Capture the cell that displays the provided text and extract its (X, Y) central coordinate. 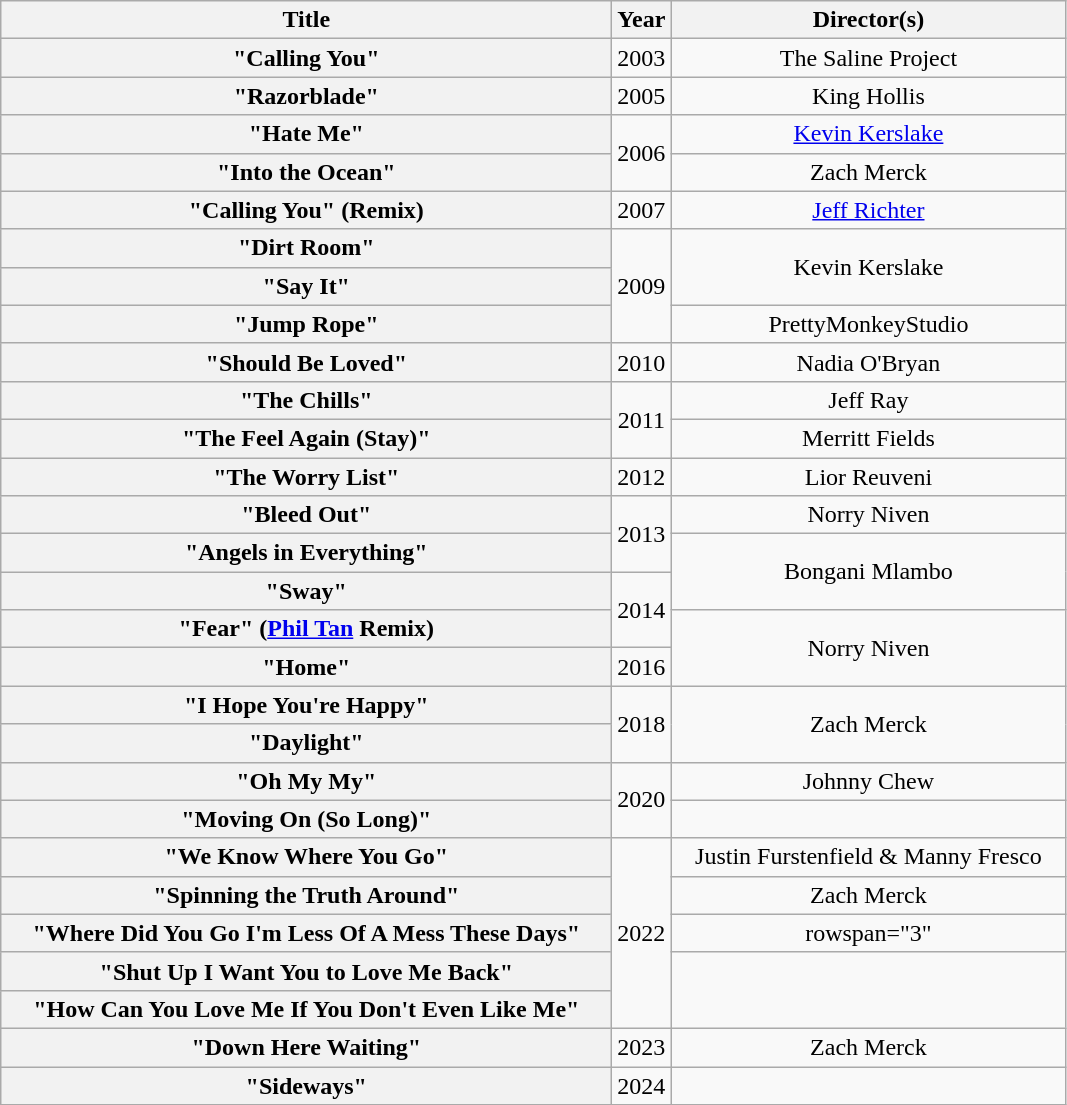
"Where Did You Go I'm Less Of A Mess These Days" (306, 933)
"Hate Me" (306, 134)
Bongani Mlambo (868, 572)
2016 (642, 667)
Merritt Fields (868, 438)
"I Hope You're Happy" (306, 705)
Year (642, 20)
"The Chills" (306, 400)
Nadia O'Bryan (868, 362)
"We Know Where You Go" (306, 857)
"Shut Up I Want You to Love Me Back" (306, 971)
Johnny Chew (868, 781)
2013 (642, 534)
2003 (642, 58)
"Sway" (306, 591)
"Bleed Out" (306, 515)
"Spinning the Truth Around" (306, 895)
"Sideways" (306, 1085)
2014 (642, 610)
PrettyMonkeyStudio (868, 324)
"Into the Ocean" (306, 172)
"Say It" (306, 286)
King Hollis (868, 96)
rowspan="3" (868, 933)
2007 (642, 210)
2011 (642, 419)
"Jump Rope" (306, 324)
Jeff Richter (868, 210)
"Should Be Loved" (306, 362)
"Calling You" (Remix) (306, 210)
2012 (642, 477)
"Angels in Everything" (306, 553)
2022 (642, 933)
"Razorblade" (306, 96)
Lior Reuveni (868, 477)
"Fear" (Phil Tan Remix) (306, 629)
2006 (642, 153)
"The Worry List" (306, 477)
2023 (642, 1047)
The Saline Project (868, 58)
"Dirt Room" (306, 248)
"Home" (306, 667)
Title (306, 20)
2020 (642, 800)
2009 (642, 286)
"Down Here Waiting" (306, 1047)
"The Feel Again (Stay)" (306, 438)
2018 (642, 724)
2024 (642, 1085)
Jeff Ray (868, 400)
"Daylight" (306, 743)
"Moving On (So Long)" (306, 819)
2005 (642, 96)
2010 (642, 362)
Director(s) (868, 20)
"How Can You Love Me If You Don't Even Like Me" (306, 1009)
"Calling You" (306, 58)
Justin Furstenfield & Manny Fresco (868, 857)
"Oh My My" (306, 781)
